Provide the (x, y) coordinate of the cell's center where the given text is located.  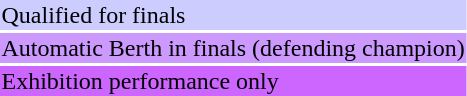
Automatic Berth in finals (defending champion) (233, 48)
Qualified for finals (233, 15)
Exhibition performance only (233, 81)
